Extract the (x, y) coordinate from the center of the cell holding the provided text.  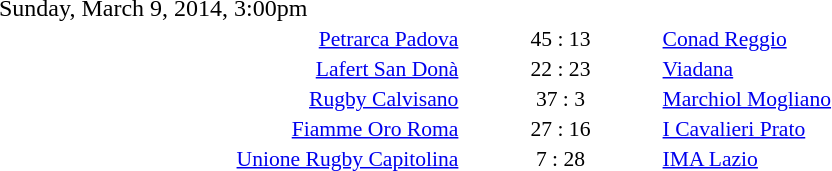
27 : 16 (560, 128)
22 : 23 (560, 68)
45 : 13 (560, 38)
37 : 3 (560, 98)
